Extract the [X, Y] coordinate from the center of the cell holding the provided text.  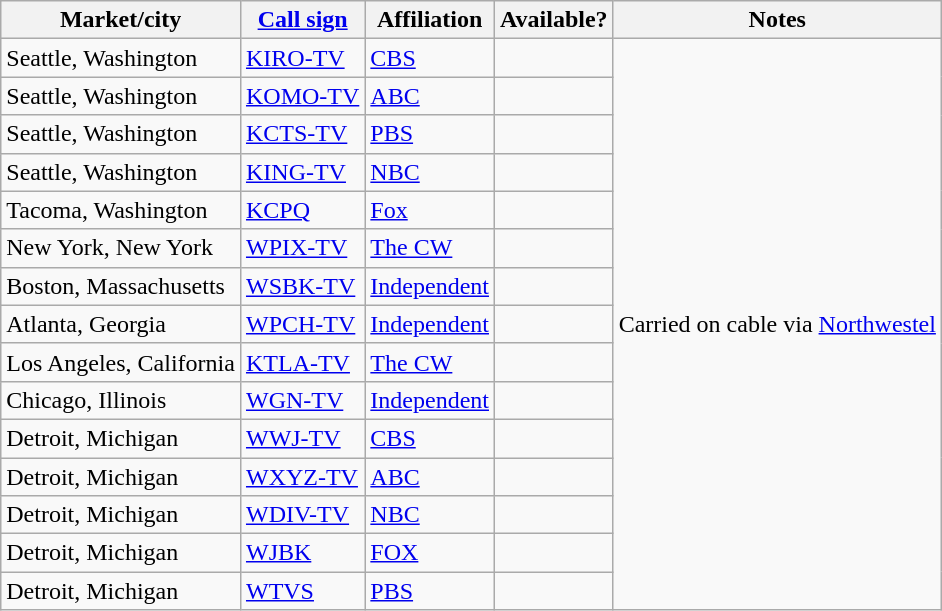
KIRO-TV [302, 58]
WXYZ-TV [302, 477]
Chicago, Illinois [121, 400]
WJBK [302, 553]
KCTS-TV [302, 134]
WSBK-TV [302, 286]
Tacoma, Washington [121, 210]
Affiliation [430, 20]
WDIV-TV [302, 515]
New York, New York [121, 248]
Market/city [121, 20]
WGN-TV [302, 400]
Carried on cable via Northwestel [777, 324]
KTLA-TV [302, 362]
WPCH-TV [302, 324]
WWJ-TV [302, 438]
Notes [777, 20]
WTVS [302, 591]
Los Angeles, California [121, 362]
KING-TV [302, 172]
WPIX-TV [302, 248]
Fox [430, 210]
Boston, Massachusetts [121, 286]
FOX [430, 553]
KCPQ [302, 210]
KOMO-TV [302, 96]
Available? [554, 20]
Atlanta, Georgia [121, 324]
Call sign [302, 20]
